Determine the (X, Y) coordinate at the center of the cell enclosing the given text.  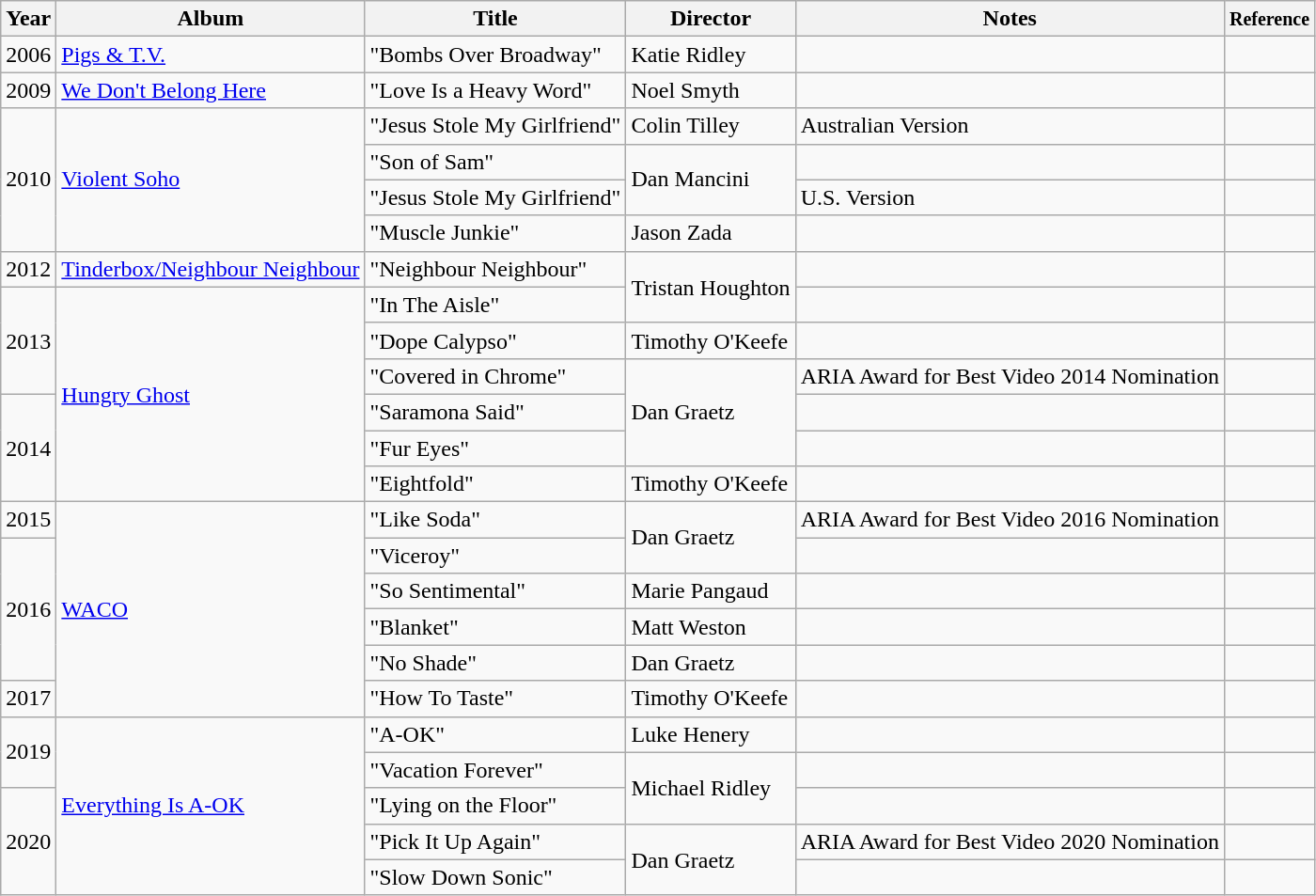
Marie Pangaud (711, 591)
Tinderbox/Neighbour Neighbour (211, 269)
"Bombs Over Broadway" (495, 55)
"Vacation Forever" (495, 770)
Hungry Ghost (211, 394)
"How To Taste" (495, 699)
"Son of Sam" (495, 162)
2015 (28, 520)
"Love Is a Heavy Word" (495, 90)
Title (495, 19)
"A-OK" (495, 734)
ARIA Award for Best Video 2016 Nomination (1010, 520)
"Lying on the Floor" (495, 806)
U.S. Version (1010, 197)
Australian Version (1010, 126)
WACO (211, 609)
2020 (28, 841)
2017 (28, 699)
Violent Soho (211, 180)
2006 (28, 55)
2019 (28, 752)
Katie Ridley (711, 55)
Matt Weston (711, 627)
2013 (28, 340)
"No Shade" (495, 663)
"Muscle Junkie" (495, 233)
Colin Tilley (711, 126)
Dan Mancini (711, 180)
Jason Zada (711, 233)
Notes (1010, 19)
"Blanket" (495, 627)
2016 (28, 609)
2012 (28, 269)
"In The Aisle" (495, 305)
Director (711, 19)
Pigs & T.V. (211, 55)
"Saramona Said" (495, 412)
2014 (28, 448)
"Eightfold" (495, 484)
"Neighbour Neighbour" (495, 269)
Tristan Houghton (711, 287)
Reference (1269, 19)
ARIA Award for Best Video 2014 Nomination (1010, 376)
"Like Soda" (495, 520)
2009 (28, 90)
We Don't Belong Here (211, 90)
Noel Smyth (711, 90)
2010 (28, 180)
"Viceroy" (495, 556)
Everything Is A-OK (211, 806)
"Slow Down Sonic" (495, 877)
"Pick It Up Again" (495, 841)
"Covered in Chrome" (495, 376)
Year (28, 19)
Michael Ridley (711, 788)
Album (211, 19)
"Fur Eyes" (495, 448)
"Dope Calypso" (495, 340)
ARIA Award for Best Video 2020 Nomination (1010, 841)
Luke Henery (711, 734)
"So Sentimental" (495, 591)
